Determine the [x, y] coordinate at the center of the cell enclosing the given text.  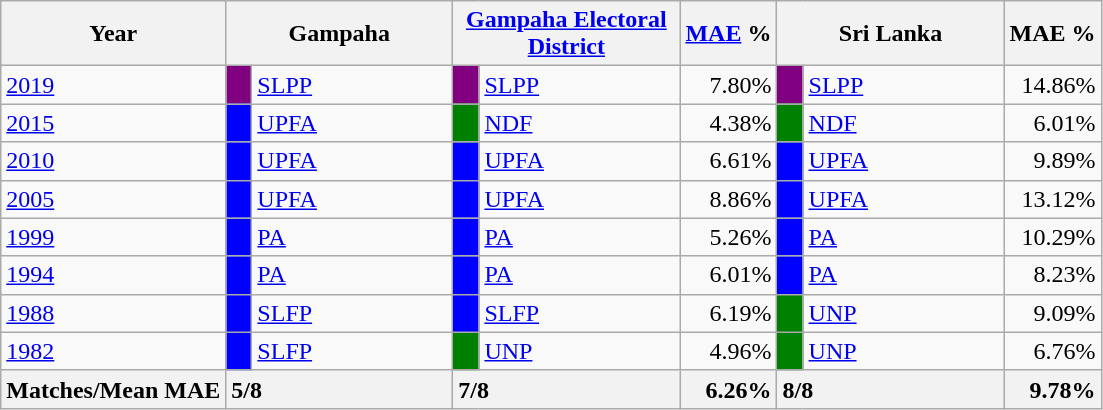
2010 [114, 161]
9.78% [1052, 389]
Gampaha Electoral District [566, 34]
6.26% [728, 389]
8.23% [1052, 275]
6.19% [728, 313]
2005 [114, 199]
2019 [114, 85]
13.12% [1052, 199]
1999 [114, 237]
Year [114, 34]
4.38% [728, 123]
9.89% [1052, 161]
Matches/Mean MAE [114, 389]
14.86% [1052, 85]
10.29% [1052, 237]
1982 [114, 351]
Gampaha [340, 34]
5.26% [728, 237]
6.76% [1052, 351]
6.61% [728, 161]
1994 [114, 275]
8/8 [890, 389]
4.96% [728, 351]
2015 [114, 123]
7/8 [566, 389]
7.80% [728, 85]
1988 [114, 313]
8.86% [728, 199]
9.09% [1052, 313]
5/8 [340, 389]
Sri Lanka [890, 34]
